Scan for the cell matching the given text and deliver its [x, y] coordinate at center. 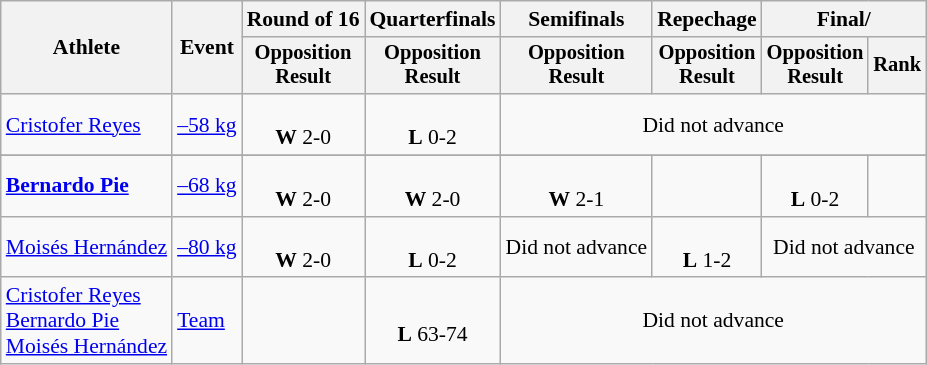
–58 kg [206, 124]
Cristofer ReyesBernardo PieMoisés Hernández [86, 322]
–68 kg [206, 186]
–80 kg [206, 248]
Event [206, 48]
Quarterfinals [432, 19]
Semifinals [577, 19]
Rank [897, 66]
W 2-1 [577, 186]
L 1-2 [707, 248]
Cristofer Reyes [86, 124]
Athlete [86, 48]
Repechage [707, 19]
Final/ [844, 19]
Round of 16 [304, 19]
Team [206, 322]
Moisés Hernández [86, 248]
Bernardo Pie [86, 186]
L 63-74 [432, 322]
